Return the (X, Y) coordinate for the center point of the cell that contains the specified text.  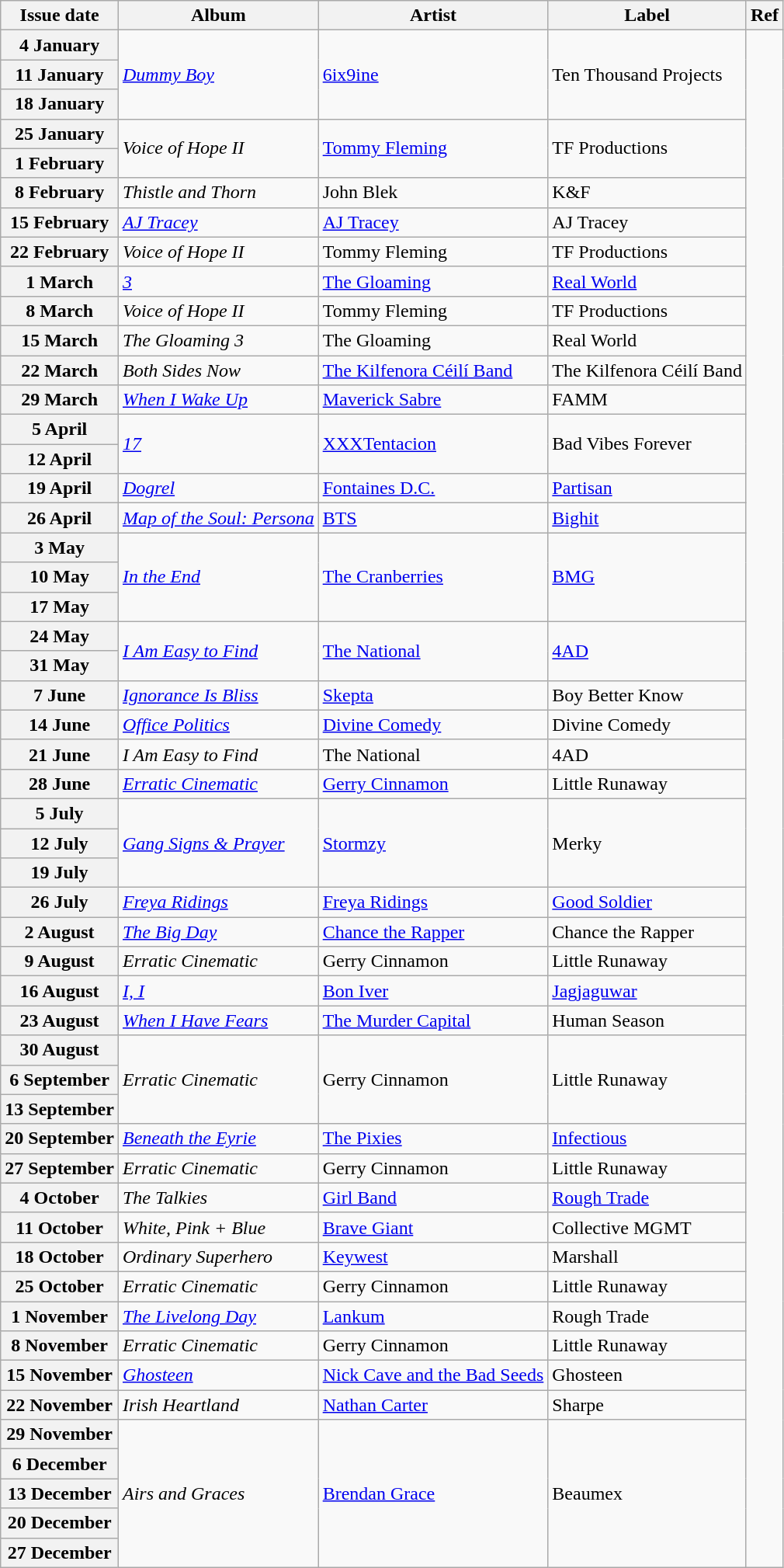
John Blek (433, 193)
11 January (60, 75)
1 November (60, 1316)
11 October (60, 1227)
Irish Heartland (218, 1405)
Bon Iver (433, 991)
Good Soldier (647, 902)
BTS (433, 518)
14 June (60, 725)
When I Wake Up (218, 400)
Map of the Soul: Persona (218, 518)
The Cranberries (433, 577)
21 June (60, 754)
20 December (60, 1523)
Issue date (60, 16)
22 March (60, 370)
K&F (647, 193)
15 March (60, 340)
Nick Cave and the Bad Seeds (433, 1375)
Ten Thousand Projects (647, 75)
22 November (60, 1405)
23 August (60, 1020)
18 October (60, 1257)
25 October (60, 1286)
Girl Band (433, 1198)
5 April (60, 429)
Jagjaguwar (647, 991)
Brendan Grace (433, 1493)
FAMM (647, 400)
XXXTentacion (433, 444)
Bad Vibes Forever (647, 444)
24 May (60, 636)
Brave Giant (433, 1227)
1 March (60, 281)
The Big Day (218, 932)
Gang Signs & Prayer (218, 843)
White, Pink + Blue (218, 1227)
Ordinary Superhero (218, 1257)
13 December (60, 1493)
26 April (60, 518)
Merky (647, 843)
The Livelong Day (218, 1316)
19 July (60, 873)
Thistle and Thorn (218, 193)
Both Sides Now (218, 370)
12 April (60, 459)
1 February (60, 163)
6ix9ine (433, 75)
Fontaines D.C. (433, 488)
Ref (764, 16)
3 May (60, 548)
Stormzy (433, 843)
4 October (60, 1198)
29 March (60, 400)
10 May (60, 577)
The Pixies (433, 1139)
20 September (60, 1139)
Partisan (647, 488)
8 November (60, 1346)
16 August (60, 991)
27 September (60, 1168)
15 November (60, 1375)
28 June (60, 784)
Office Politics (218, 725)
31 May (60, 666)
25 January (60, 134)
17 (218, 444)
19 April (60, 488)
I, I (218, 991)
4 January (60, 45)
Dogrel (218, 488)
13 September (60, 1109)
18 January (60, 104)
The Talkies (218, 1198)
6 December (60, 1464)
12 July (60, 843)
Airs and Graces (218, 1493)
Ignorance Is Bliss (218, 695)
Nathan Carter (433, 1405)
Skepta (433, 695)
15 February (60, 222)
Boy Better Know (647, 695)
When I Have Fears (218, 1020)
3 (218, 281)
17 May (60, 607)
7 June (60, 695)
Sharpe (647, 1405)
6 September (60, 1080)
Dummy Boy (218, 75)
22 February (60, 252)
8 March (60, 311)
Album (218, 16)
In the End (218, 577)
Human Season (647, 1020)
Lankum (433, 1316)
9 August (60, 961)
30 August (60, 1050)
26 July (60, 902)
Bighit (647, 518)
Keywest (433, 1257)
The Murder Capital (433, 1020)
5 July (60, 813)
8 February (60, 193)
Collective MGMT (647, 1227)
27 December (60, 1552)
The Gloaming 3 (218, 340)
BMG (647, 577)
Infectious (647, 1139)
Beneath the Eyrie (218, 1139)
Beaumex (647, 1493)
Marshall (647, 1257)
2 August (60, 932)
29 November (60, 1434)
Artist (433, 16)
Maverick Sabre (433, 400)
Label (647, 16)
